Pinpoint the cell where the given text exists, returning its [X, Y] midpoint coordinate. 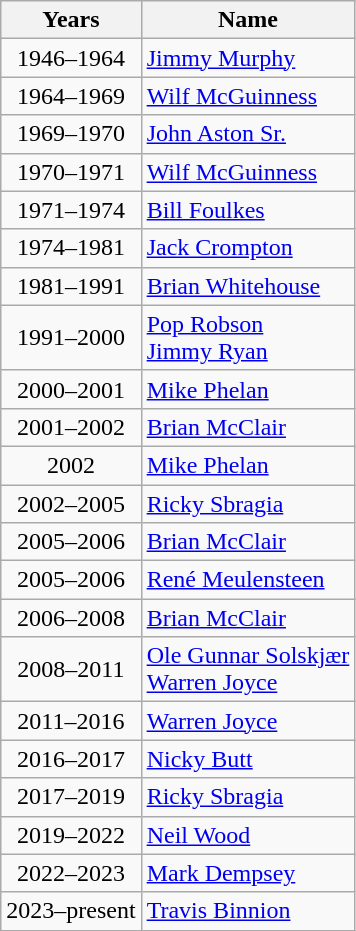
Warren Joyce [248, 721]
Neil Wood [248, 835]
1974–1981 [71, 248]
Nicky Butt [248, 759]
Years [71, 20]
2001–2002 [71, 427]
Bill Foulkes [248, 210]
John Aston Sr. [248, 134]
2006–2008 [71, 618]
René Meulensteen [248, 580]
2022–2023 [71, 873]
1971–1974 [71, 210]
Name [248, 20]
2016–2017 [71, 759]
Mark Dempsey [248, 873]
2011–2016 [71, 721]
1981–1991 [71, 286]
Jimmy Murphy [248, 58]
1964–1969 [71, 96]
Ole Gunnar Solskjær Warren Joyce [248, 670]
1946–1964 [71, 58]
2023–present [71, 911]
1970–1971 [71, 172]
Brian Whitehouse [248, 286]
2017–2019 [71, 797]
1991–2000 [71, 338]
1969–1970 [71, 134]
Pop Robson Jimmy Ryan [248, 338]
2000–2001 [71, 389]
2019–2022 [71, 835]
2002 [71, 465]
2002–2005 [71, 503]
Jack Crompton [248, 248]
Travis Binnion [248, 911]
2008–2011 [71, 670]
